Provide the [x, y] coordinate of the cell's center where the given text is located.  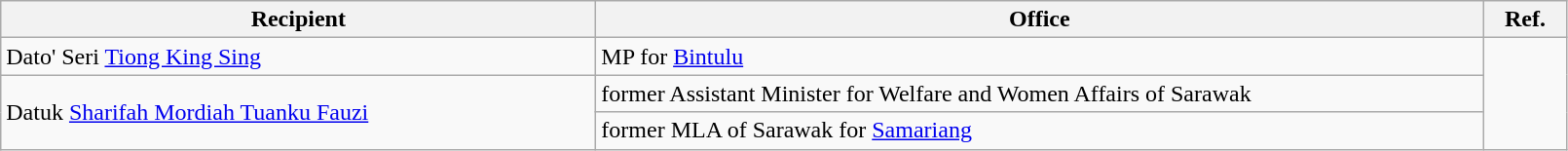
former MLA of Sarawak for Samariang [1040, 131]
Office [1040, 19]
Dato' Seri Tiong King Sing [298, 57]
Ref. [1525, 19]
former Assistant Minister for Welfare and Women Affairs of Sarawak [1040, 94]
Recipient [298, 19]
Datuk Sharifah Mordiah Tuanku Fauzi [298, 112]
MP for Bintulu [1040, 57]
